Return the [x, y] coordinate for the center point of the cell that contains the specified text.  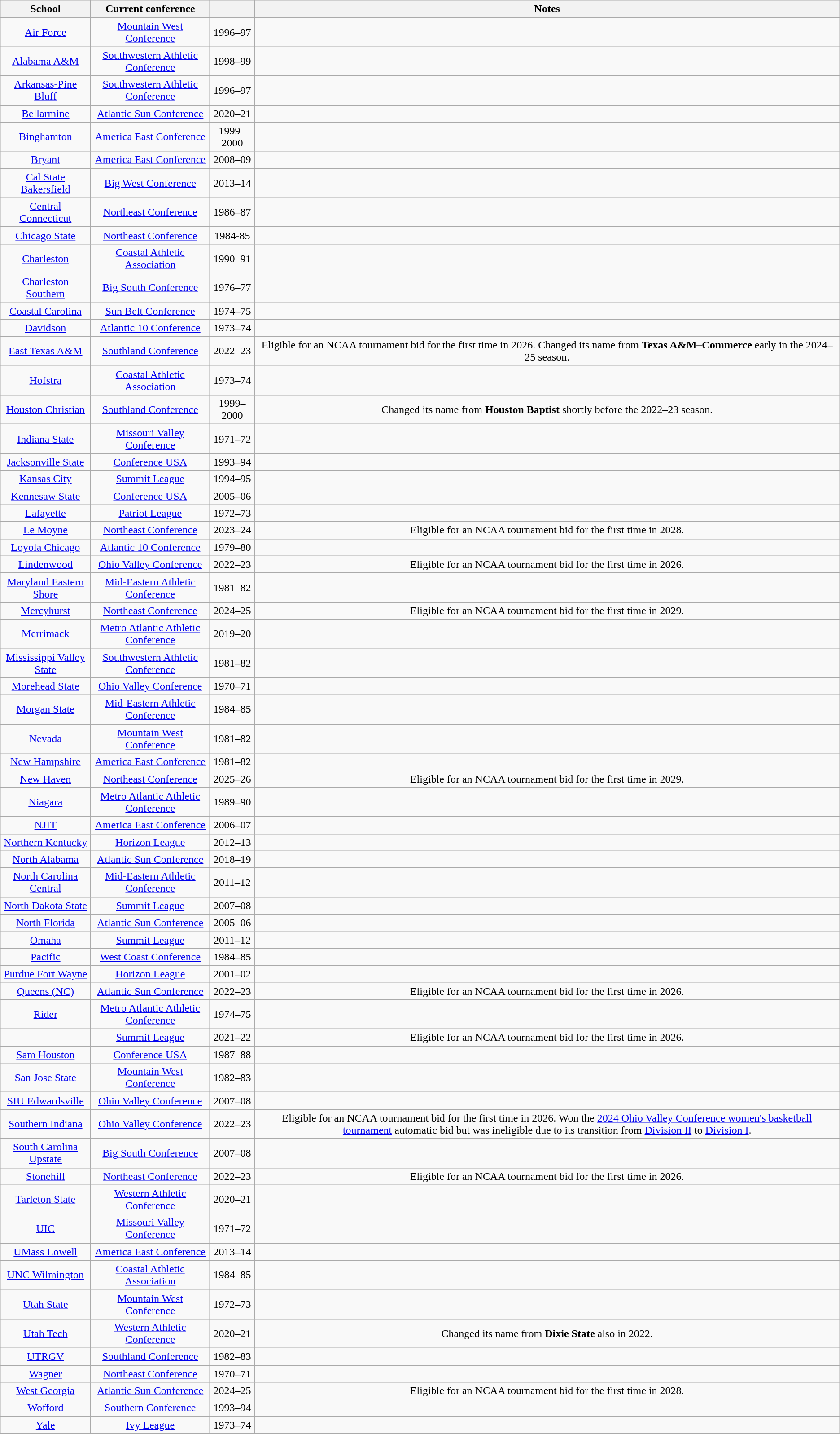
North Dakota State [46, 906]
Ivy League [150, 1425]
Current conference [150, 9]
Bellarmine [46, 114]
Merrimack [46, 634]
Mercyhurst [46, 611]
UTRGV [46, 1356]
Kansas City [46, 479]
UNC Wilmington [46, 1275]
North Carolina Central [46, 883]
Purdue Fort Wayne [46, 974]
1984-85 [232, 235]
Jacksonville State [46, 462]
Binghamton [46, 136]
1998–99 [232, 61]
Hofstra [46, 381]
1987–88 [232, 1055]
Stonehill [46, 1176]
1976–77 [232, 287]
Wagner [46, 1373]
Notes [547, 9]
1989–90 [232, 802]
Southern Indiana [46, 1124]
1986–87 [232, 212]
Loyola Chicago [46, 547]
2001–02 [232, 974]
1979–80 [232, 547]
Morehead State [46, 686]
2018–19 [232, 859]
Omaha [46, 940]
Chicago State [46, 235]
1990–91 [232, 259]
Niagara [46, 802]
North Florida [46, 923]
Maryland Eastern Shore [46, 587]
Sam Houston [46, 1055]
Morgan State [46, 709]
2023–24 [232, 530]
Northern Kentucky [46, 842]
Charleston Southern [46, 287]
Central Connecticut [46, 212]
Utah Tech [46, 1333]
Tarleton State [46, 1200]
Big West Conference [150, 183]
Cal State Bakersfield [46, 183]
UIC [46, 1228]
Coastal Carolina [46, 311]
Rider [46, 1015]
Arkansas-Pine Bluff [46, 91]
Charleston [46, 259]
Houston Christian [46, 409]
Lafayette [46, 513]
Changed its name from Houston Baptist shortly before the 2022–23 season. [547, 409]
Sun Belt Conference [150, 311]
Eligible for an NCAA tournament bid for the first time in 2026. Changed its name from Texas A&M–Commerce early in the 2024–25 season. [547, 351]
2012–13 [232, 842]
Alabama A&M [46, 61]
Queens (NC) [46, 991]
2021–22 [232, 1038]
West Coast Conference [150, 957]
2019–20 [232, 634]
NJIT [46, 825]
New Haven [46, 779]
South Carolina Upstate [46, 1153]
Air Force [46, 32]
Le Moyne [46, 530]
Kennesaw State [46, 496]
New Hampshire [46, 762]
Patriot League [150, 513]
Pacific [46, 957]
SIU Edwardsville [46, 1101]
Nevada [46, 739]
Lindenwood [46, 564]
Mississippi Valley State [46, 663]
1994–95 [232, 479]
Changed its name from Dixie State also in 2022. [547, 1333]
Yale [46, 1425]
Bryant [46, 160]
UMass Lowell [46, 1252]
Indiana State [46, 439]
2006–07 [232, 825]
West Georgia [46, 1391]
Southern Conference [150, 1408]
San Jose State [46, 1078]
2008–09 [232, 160]
East Texas A&M [46, 351]
School [46, 9]
North Alabama [46, 859]
Wofford [46, 1408]
2025–26 [232, 779]
Utah State [46, 1304]
Davidson [46, 328]
